Locate the cell with the specified text and output its [x, y] center coordinate. 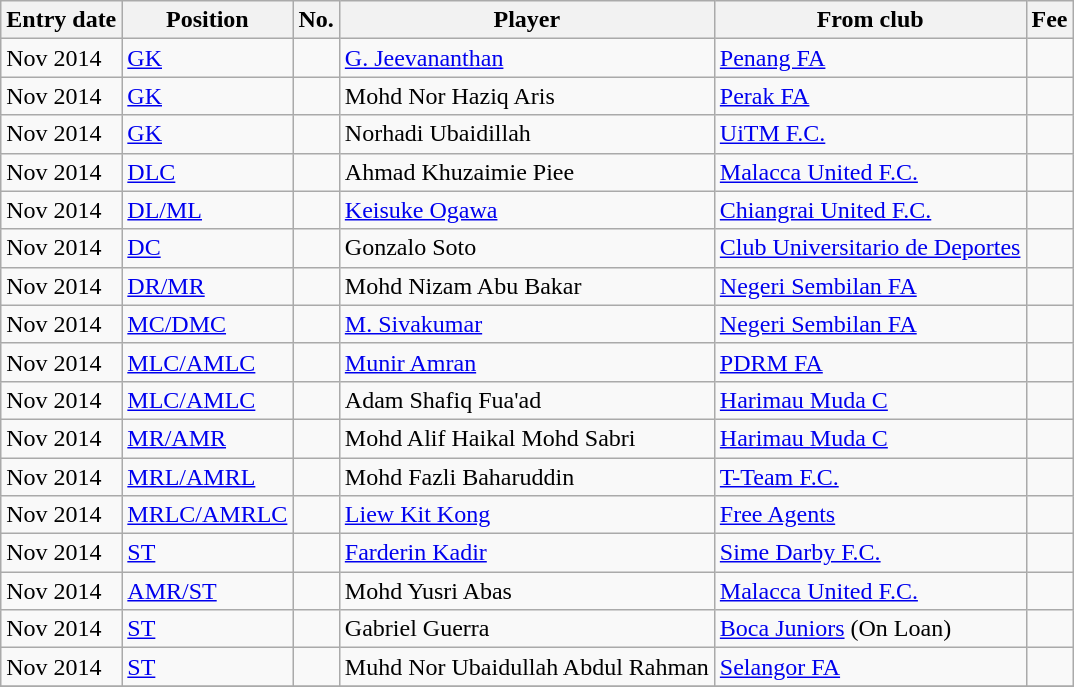
G. Jeevananthan [526, 58]
From club [870, 20]
Keisuke Ogawa [526, 210]
Mohd Nizam Abu Bakar [526, 286]
Mohd Fazli Baharuddin [526, 477]
DC [208, 248]
Boca Juniors (On Loan) [870, 629]
M. Sivakumar [526, 324]
UiTM F.C. [870, 134]
Chiangrai United F.C. [870, 210]
Sime Darby F.C. [870, 553]
Liew Kit Kong [526, 515]
T-Team F.C. [870, 477]
Ahmad Khuzaimie Piee [526, 172]
DL/ML [208, 210]
Adam Shafiq Fua'ad [526, 400]
Gabriel Guerra [526, 629]
Mohd Alif Haikal Mohd Sabri [526, 438]
MR/AMR [208, 438]
Entry date [62, 20]
Player [526, 20]
DR/MR [208, 286]
Perak FA [870, 96]
Fee [1050, 20]
Free Agents [870, 515]
DLC [208, 172]
Mohd Yusri Abas [526, 591]
Penang FA [870, 58]
PDRM FA [870, 362]
MC/DMC [208, 324]
Position [208, 20]
Gonzalo Soto [526, 248]
Norhadi Ubaidillah [526, 134]
Farderin Kadir [526, 553]
Mohd Nor Haziq Aris [526, 96]
Muhd Nor Ubaidullah Abdul Rahman [526, 667]
Club Universitario de Deportes [870, 248]
MRL/AMRL [208, 477]
No. [316, 20]
Munir Amran [526, 362]
MRLC/AMRLC [208, 515]
Selangor FA [870, 667]
AMR/ST [208, 591]
